Return (X, Y) of the center of cell containing provided text 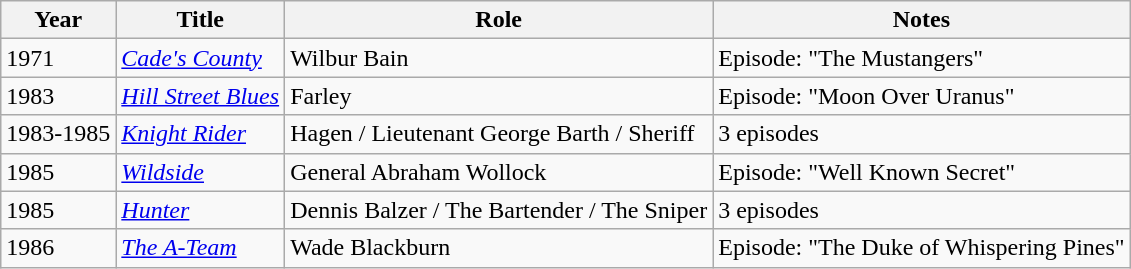
Wade Blackburn (499, 248)
Title (200, 20)
Year (58, 20)
1983-1985 (58, 134)
Farley (499, 96)
Hill Street Blues (200, 96)
Role (499, 20)
Episode: "Well Known Secret" (922, 172)
1983 (58, 96)
1986 (58, 248)
Notes (922, 20)
Hagen / Lieutenant George Barth / Sheriff (499, 134)
Episode: "The Duke of Whispering Pines" (922, 248)
Episode: "Moon Over Uranus" (922, 96)
Hunter (200, 210)
Cade's County (200, 58)
Episode: "The Mustangers" (922, 58)
General Abraham Wollock (499, 172)
Wilbur Bain (499, 58)
The A-Team (200, 248)
1971 (58, 58)
Dennis Balzer / The Bartender / The Sniper (499, 210)
Knight Rider (200, 134)
Wildside (200, 172)
